Return [x, y] of the center of cell containing provided text 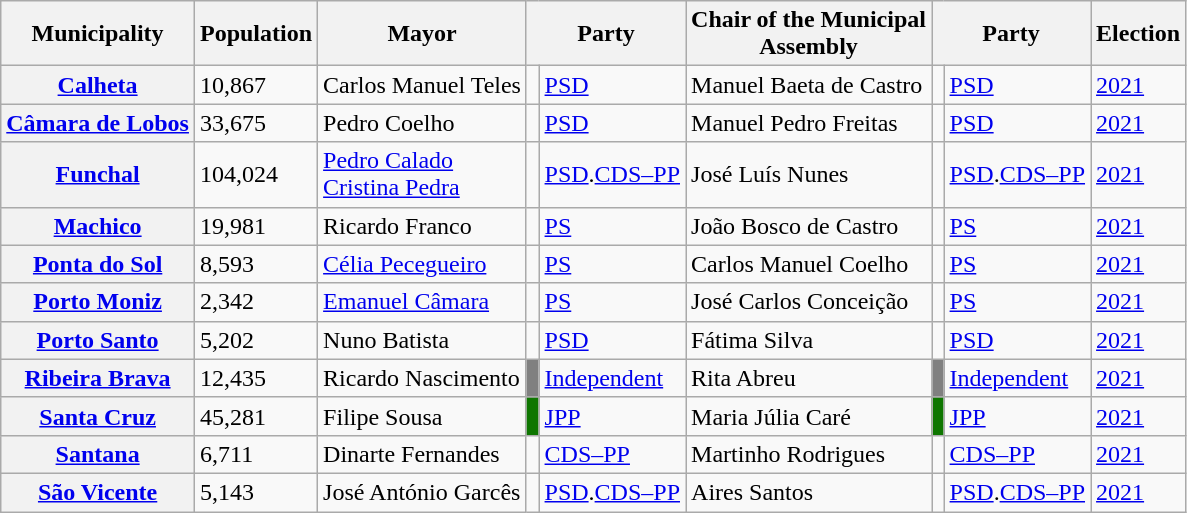
Rita Abreu [809, 378]
Carlos Manuel Coelho [809, 264]
Fátima Silva [809, 340]
Porto Moniz [98, 302]
Porto Santo [98, 340]
Nuno Batista [422, 340]
Population [256, 34]
Municipality [98, 34]
Manuel Pedro Freitas [809, 123]
Calheta [98, 85]
2,342 [256, 302]
Aires Santos [809, 492]
19,981 [256, 226]
Funchal [98, 174]
Filipe Sousa [422, 416]
Martinho Rodrigues [809, 454]
Ricardo Franco [422, 226]
104,024 [256, 174]
João Bosco de Castro [809, 226]
Machico [98, 226]
Pedro Calado Cristina Pedra [422, 174]
10,867 [256, 85]
São Vicente [98, 492]
5,143 [256, 492]
12,435 [256, 378]
Câmara de Lobos [98, 123]
José Luís Nunes [809, 174]
Carlos Manuel Teles [422, 85]
8,593 [256, 264]
33,675 [256, 123]
45,281 [256, 416]
Maria Júlia Caré [809, 416]
Ricardo Nascimento [422, 378]
Election [1138, 34]
Célia Pecegueiro [422, 264]
Dinarte Fernandes [422, 454]
José Carlos Conceição [809, 302]
Mayor [422, 34]
6,711 [256, 454]
Manuel Baeta de Castro [809, 85]
5,202 [256, 340]
Pedro Coelho [422, 123]
Chair of the MunicipalAssembly [809, 34]
Ribeira Brava [98, 378]
Ponta do Sol [98, 264]
José António Garcês [422, 492]
Santa Cruz [98, 416]
Emanuel Câmara [422, 302]
Santana [98, 454]
